Extract the (X, Y) coordinate from the center of the cell holding the provided text.  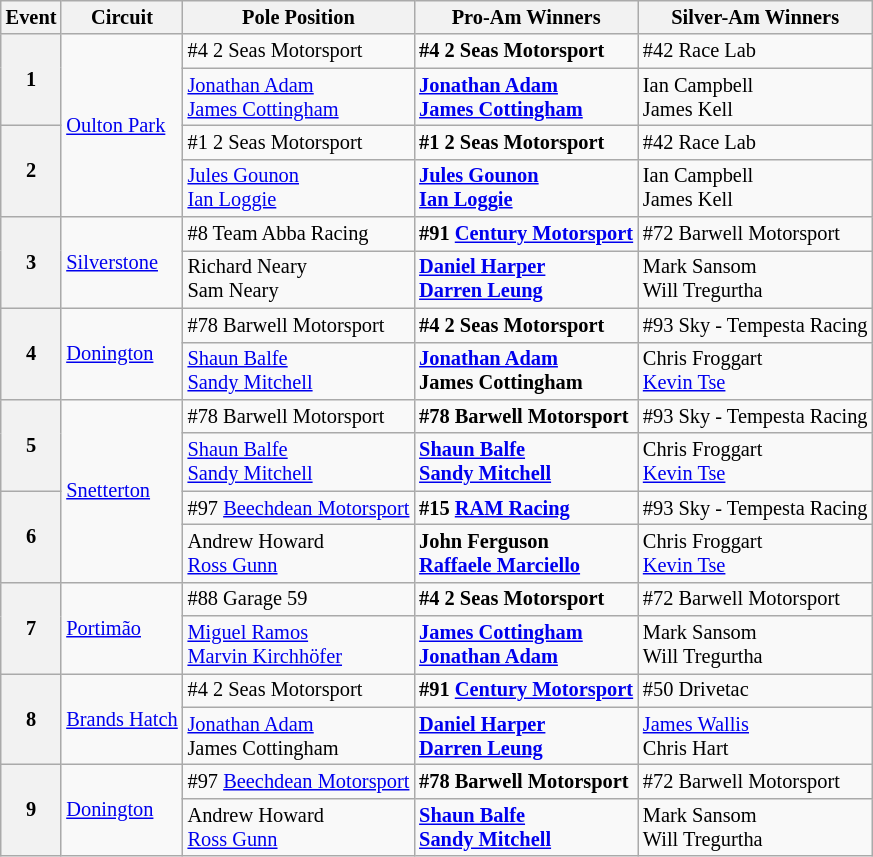
5 (32, 444)
Snetterton (122, 490)
Silverstone (122, 262)
#15 RAM Racing (526, 508)
Richard Neary Sam Neary (299, 279)
4 (32, 354)
Event (32, 17)
Silver-Am Winners (755, 17)
6 (32, 536)
James Wallis Chris Hart (755, 736)
Pole Position (299, 17)
#50 Drivetac (755, 690)
7 (32, 628)
James Cottingham Jonathan Adam (526, 645)
3 (32, 262)
Pro-Am Winners (526, 17)
Oulton Park (122, 126)
Miguel Ramos Marvin Kirchhöfer (299, 645)
9 (32, 810)
8 (32, 718)
1 (32, 80)
Brands Hatch (122, 718)
2 (32, 170)
#88 Garage 59 (299, 599)
John Ferguson Raffaele Marciello (526, 553)
Portimão (122, 628)
Circuit (122, 17)
#8 Team Abba Racing (299, 234)
